Identify which cell holds the provided text, then report its [X, Y] central coordinate. 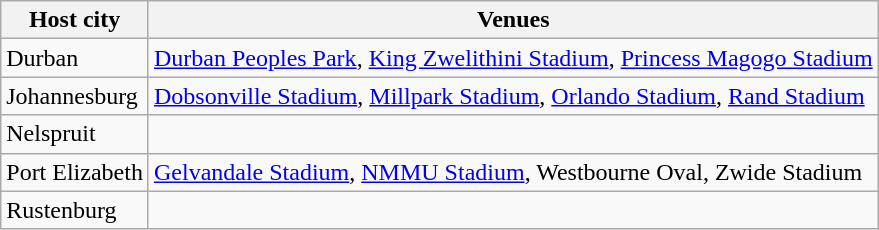
Dobsonville Stadium, Millpark Stadium, Orlando Stadium, Rand Stadium [513, 96]
Port Elizabeth [75, 172]
Host city [75, 20]
Durban Peoples Park, King Zwelithini Stadium, Princess Magogo Stadium [513, 58]
Durban [75, 58]
Nelspruit [75, 134]
Rustenburg [75, 210]
Johannesburg [75, 96]
Venues [513, 20]
Gelvandale Stadium, NMMU Stadium, Westbourne Oval, Zwide Stadium [513, 172]
